Identify which cell holds the provided text, then report its (X, Y) central coordinate. 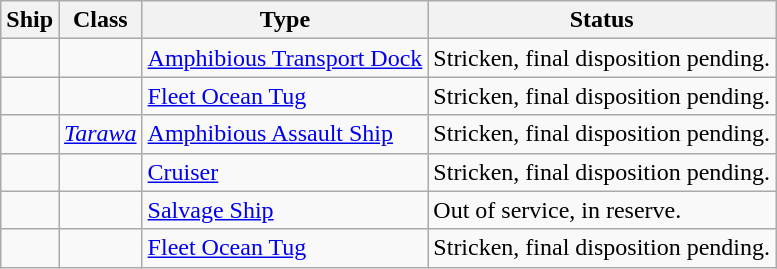
Cruiser (285, 172)
Tarawa (101, 134)
Ship (30, 20)
Amphibious Assault Ship (285, 134)
Class (101, 20)
Type (285, 20)
Out of service, in reserve. (602, 210)
Amphibious Transport Dock (285, 58)
Status (602, 20)
Salvage Ship (285, 210)
